Extract the (x, y) coordinate from the center of the cell holding the provided text.  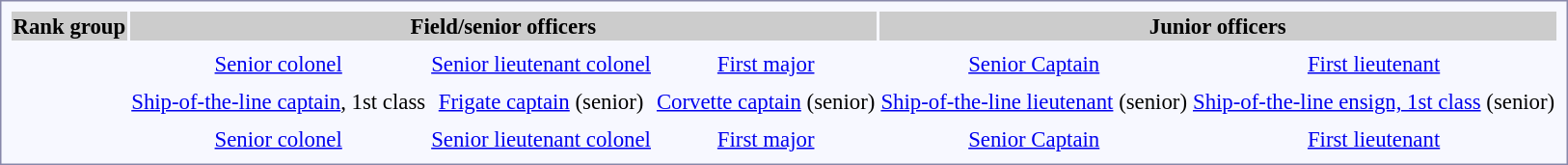
Junior officers (1218, 26)
Field/senior officers (503, 26)
Ship-of-the-line lieutenant (senior) (1034, 101)
Corvette captain (senior) (766, 101)
Rank group (69, 26)
Frigate captain (senior) (542, 101)
Ship-of-the-line captain, 1st class (279, 101)
Ship-of-the-line ensign, 1st class (senior) (1373, 101)
